Scan for the cell matching the given text and deliver its (X, Y) coordinate at center. 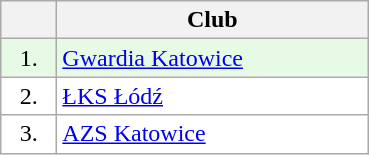
ŁKS Łódź (212, 96)
3. (29, 134)
2. (29, 96)
AZS Katowice (212, 134)
1. (29, 58)
Club (212, 20)
Gwardia Katowice (212, 58)
